Return [x, y] of the center of cell containing provided text 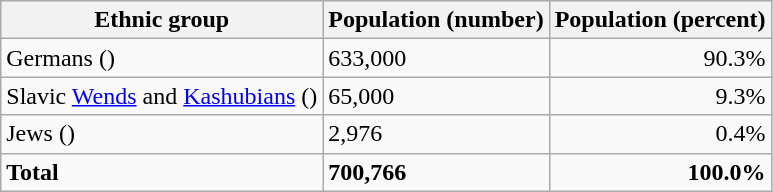
9.3% [660, 96]
Germans () [162, 58]
700,766 [436, 172]
90.3% [660, 58]
2,976 [436, 134]
100.0% [660, 172]
Population (number) [436, 20]
Ethnic group [162, 20]
Population (percent) [660, 20]
Slavic Wends and Kashubians () [162, 96]
Jews () [162, 134]
65,000 [436, 96]
Total [162, 172]
0.4% [660, 134]
633,000 [436, 58]
